Extract the [x, y] coordinate from the center of the cell holding the provided text.  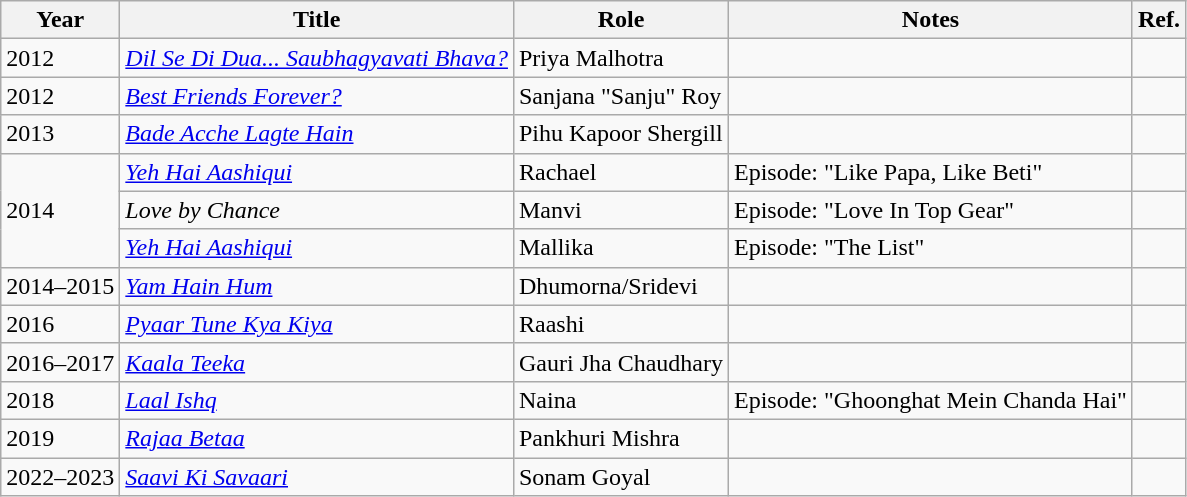
Rajaa Betaa [317, 438]
Episode: "The List" [931, 248]
2018 [60, 400]
Episode: "Love In Top Gear" [931, 210]
2014 [60, 210]
Raashi [620, 324]
2014–2015 [60, 286]
Episode: "Ghoonghat Mein Chanda Hai" [931, 400]
Bade Acche Lagte Hain [317, 134]
Priya Malhotra [620, 58]
Mallika [620, 248]
Sonam Goyal [620, 477]
2019 [60, 438]
2016–2017 [60, 362]
Ref. [1158, 20]
Pyaar Tune Kya Kiya [317, 324]
Dil Se Di Dua... Saubhagyavati Bhava? [317, 58]
Best Friends Forever? [317, 96]
Gauri Jha Chaudhary [620, 362]
Naina [620, 400]
Year [60, 20]
Love by Chance [317, 210]
Role [620, 20]
Rachael [620, 172]
Pankhuri Mishra [620, 438]
Saavi Ki Savaari [317, 477]
Pihu Kapoor Shergill [620, 134]
Laal Ishq [317, 400]
2013 [60, 134]
Episode: "Like Papa, Like Beti" [931, 172]
Kaala Teeka [317, 362]
Title [317, 20]
Sanjana "Sanju" Roy [620, 96]
2016 [60, 324]
Yam Hain Hum [317, 286]
Notes [931, 20]
2022–2023 [60, 477]
Manvi [620, 210]
Dhumorna/Sridevi [620, 286]
